Find where the given text appears and provide that cell's center as [x, y] coordinate. 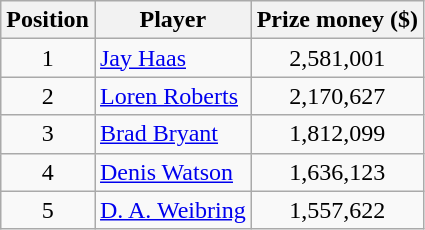
Brad Bryant [172, 134]
Position [48, 20]
Denis Watson [172, 172]
5 [48, 210]
Jay Haas [172, 58]
4 [48, 172]
1,812,099 [337, 134]
2 [48, 96]
2,581,001 [337, 58]
1,557,622 [337, 210]
Loren Roberts [172, 96]
Prize money ($) [337, 20]
1,636,123 [337, 172]
D. A. Weibring [172, 210]
2,170,627 [337, 96]
Player [172, 20]
3 [48, 134]
1 [48, 58]
